Extract the (X, Y) coordinate from the center of the cell holding the provided text.  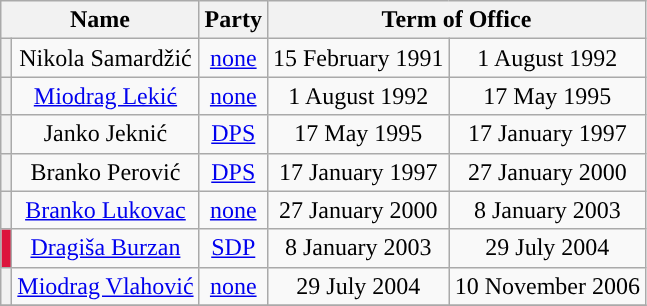
Janko Jeknić (106, 134)
Nikola Samardžić (106, 58)
Miodrag Vlahović (106, 286)
SDP (233, 248)
Branko Perović (106, 172)
Miodrag Lekić (106, 96)
10 November 2006 (547, 286)
Dragiša Burzan (106, 248)
15 February 1991 (358, 58)
Name (100, 20)
Term of Office (456, 20)
Branko Lukovac (106, 210)
Party (233, 20)
